Find where the given text appears and provide that cell's center as (x, y) coordinate. 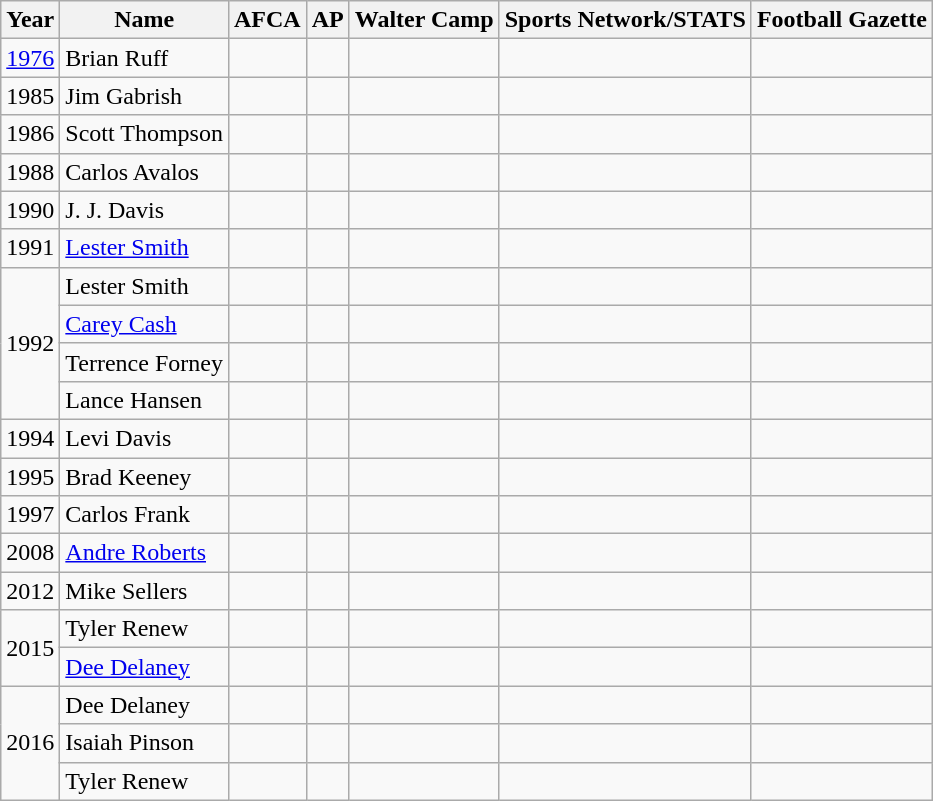
Year (30, 20)
2012 (30, 591)
Name (144, 20)
Brad Keeney (144, 477)
Andre Roberts (144, 553)
1995 (30, 477)
Scott Thompson (144, 134)
Terrence Forney (144, 362)
2015 (30, 648)
Brian Ruff (144, 58)
Carlos Avalos (144, 172)
J. J. Davis (144, 210)
1994 (30, 438)
1990 (30, 210)
Isaiah Pinson (144, 743)
Levi Davis (144, 438)
Football Gazette (842, 20)
Carey Cash (144, 324)
1976 (30, 58)
AFCA (267, 20)
1991 (30, 248)
Jim Gabrish (144, 96)
AP (328, 20)
1992 (30, 343)
Carlos Frank (144, 515)
1985 (30, 96)
1997 (30, 515)
2016 (30, 743)
Walter Camp (424, 20)
1988 (30, 172)
Mike Sellers (144, 591)
Lance Hansen (144, 400)
Sports Network/STATS (625, 20)
2008 (30, 553)
1986 (30, 134)
